Return (X, Y) of the center of cell containing provided text 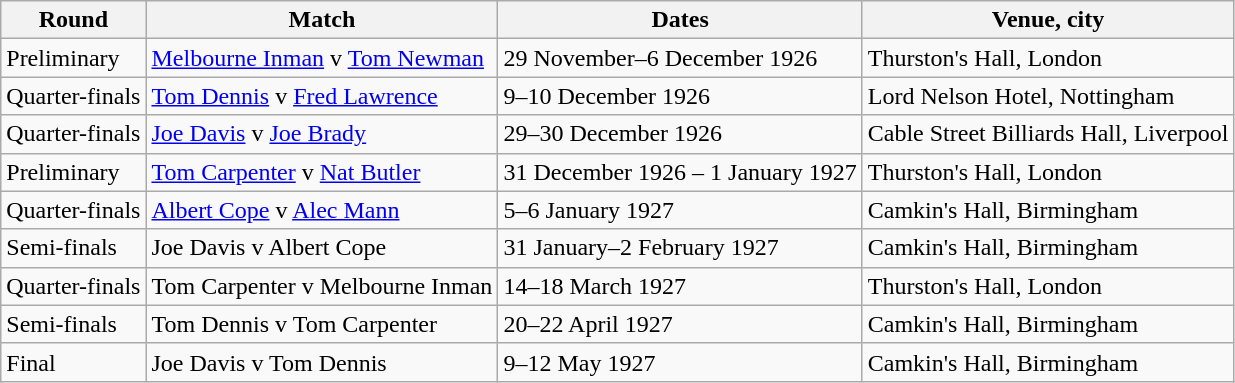
20–22 April 1927 (680, 324)
Tom Carpenter v Melbourne Inman (322, 286)
9–12 May 1927 (680, 362)
14–18 March 1927 (680, 286)
Final (74, 362)
5–6 January 1927 (680, 210)
29–30 December 1926 (680, 134)
31 January–2 February 1927 (680, 248)
Albert Cope v Alec Mann (322, 210)
Joe Davis v Joe Brady (322, 134)
31 December 1926 – 1 January 1927 (680, 172)
Match (322, 20)
Cable Street Billiards Hall, Liverpool (1048, 134)
Dates (680, 20)
Lord Nelson Hotel, Nottingham (1048, 96)
Tom Dennis v Fred Lawrence (322, 96)
Melbourne Inman v Tom Newman (322, 58)
9–10 December 1926 (680, 96)
Venue, city (1048, 20)
Joe Davis v Albert Cope (322, 248)
Joe Davis v Tom Dennis (322, 362)
Tom Dennis v Tom Carpenter (322, 324)
Round (74, 20)
Tom Carpenter v Nat Butler (322, 172)
29 November–6 December 1926 (680, 58)
